Return the [X, Y] coordinate for the center point of the cell that contains the specified text.  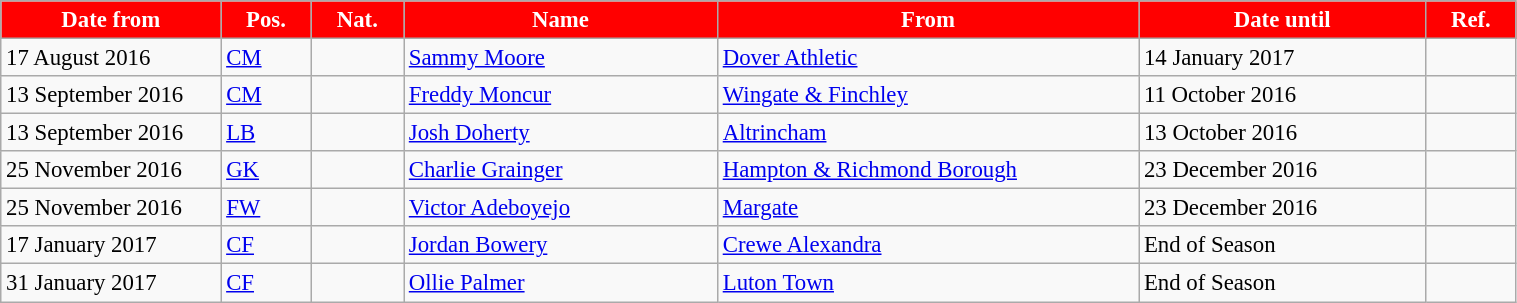
Josh Doherty [561, 133]
Sammy Moore [561, 58]
Wingate & Finchley [928, 95]
Crewe Alexandra [928, 245]
FW [266, 208]
Dover Athletic [928, 58]
Luton Town [928, 283]
Date until [1282, 20]
Freddy Moncur [561, 95]
Name [561, 20]
Jordan Bowery [561, 245]
Hampton & Richmond Borough [928, 170]
Ollie Palmer [561, 283]
17 August 2016 [111, 58]
13 October 2016 [1282, 133]
11 October 2016 [1282, 95]
Date from [111, 20]
Pos. [266, 20]
17 January 2017 [111, 245]
31 January 2017 [111, 283]
From [928, 20]
Victor Adeboyejo [561, 208]
GK [266, 170]
14 January 2017 [1282, 58]
LB [266, 133]
Altrincham [928, 133]
Charlie Grainger [561, 170]
Nat. [357, 20]
Margate [928, 208]
Ref. [1471, 20]
